Output the (X, Y) coordinate of the center of the cell containing the given text.  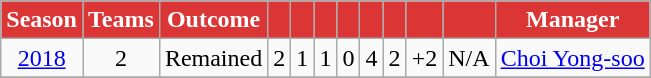
Outcome (213, 20)
Season (42, 20)
Choi Yong-soo (572, 58)
2018 (42, 58)
+2 (424, 58)
Teams (120, 20)
Manager (572, 20)
Remained (213, 58)
4 (372, 58)
N/A (469, 58)
0 (348, 58)
